Find where the given text appears and provide that cell's center as [x, y] coordinate. 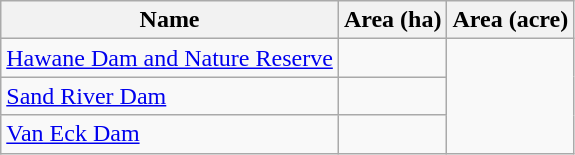
Name [170, 20]
Van Eck Dam [170, 134]
Sand River Dam [170, 96]
Hawane Dam and Nature Reserve [170, 58]
Area (ha) [392, 20]
Area (acre) [510, 20]
